From the cell containing the given text, extract its center point as (X, Y) coordinate. 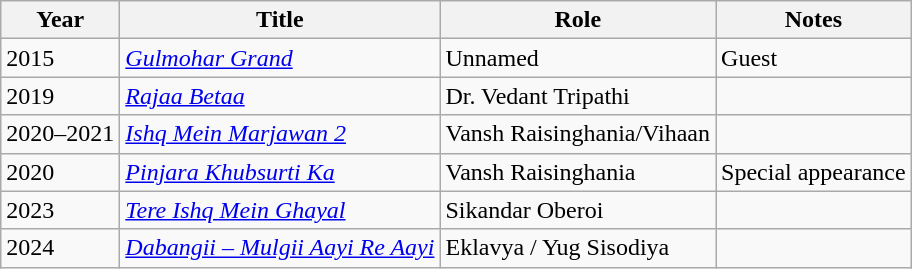
Gulmohar Grand (280, 58)
Dabangii – Mulgii Aayi Re Aayi (280, 248)
Year (60, 20)
Guest (814, 58)
Unnamed (578, 58)
Tere Ishq Mein Ghayal (280, 210)
Title (280, 20)
Pinjara Khubsurti Ka (280, 172)
2015 (60, 58)
2024 (60, 248)
Notes (814, 20)
2020–2021 (60, 134)
2020 (60, 172)
Eklavya / Yug Sisodiya (578, 248)
Vansh Raisinghania (578, 172)
Rajaa Betaa (280, 96)
Ishq Mein Marjawan 2 (280, 134)
Dr. Vedant Tripathi (578, 96)
Role (578, 20)
2019 (60, 96)
2023 (60, 210)
Sikandar Oberoi (578, 210)
Vansh Raisinghania/Vihaan (578, 134)
Special appearance (814, 172)
